Determine the [x, y] coordinate at the center of the cell enclosing the given text.  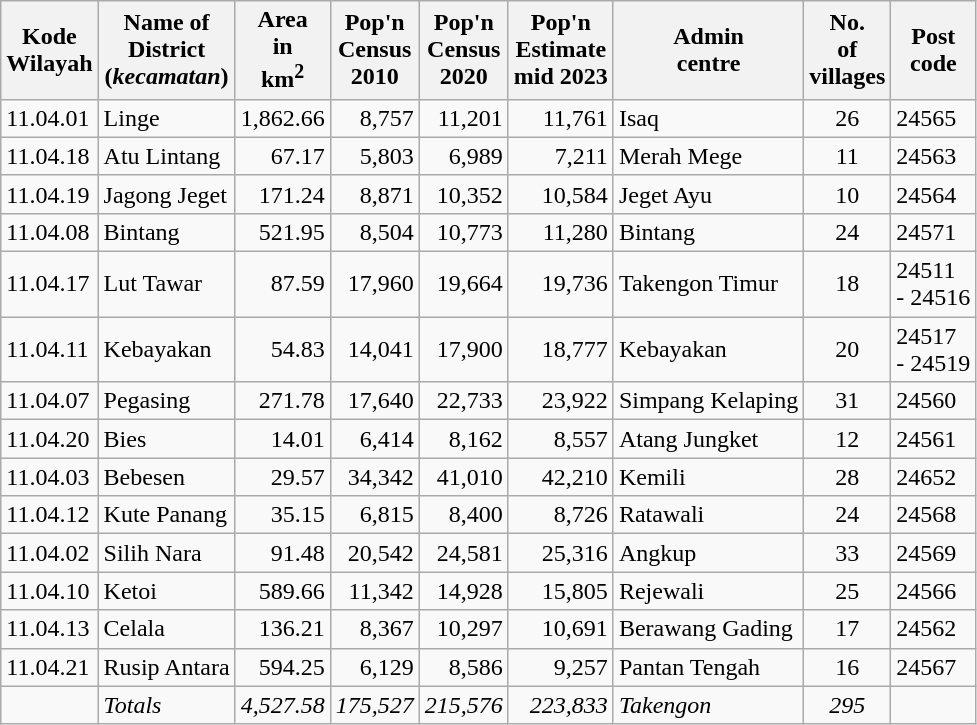
11 [848, 156]
Kemili [708, 477]
11.04.17 [50, 284]
14,041 [374, 350]
15,805 [560, 591]
22,733 [464, 401]
8,162 [464, 439]
Admin centre [708, 50]
17,900 [464, 350]
18,777 [560, 350]
No. ofvillages [848, 50]
18 [848, 284]
Silih Nara [166, 553]
11.04.10 [50, 591]
11.04.03 [50, 477]
24561 [934, 439]
11.04.20 [50, 439]
8,400 [464, 515]
Lut Tawar [166, 284]
35.15 [282, 515]
Jeget Ayu [708, 194]
41,010 [464, 477]
Merah Mege [708, 156]
Pop'nEstimatemid 2023 [560, 50]
8,871 [374, 194]
10,352 [464, 194]
19,664 [464, 284]
24563 [934, 156]
11,201 [464, 118]
33 [848, 553]
10,773 [464, 232]
Pop'nCensus2020 [464, 50]
24517- 24519 [934, 350]
24566 [934, 591]
8,586 [464, 667]
8,504 [374, 232]
KodeWilayah [50, 50]
16 [848, 667]
215,576 [464, 705]
271.78 [282, 401]
24568 [934, 515]
11.04.11 [50, 350]
Area in km2 [282, 50]
Isaq [708, 118]
24571 [934, 232]
24511- 24516 [934, 284]
20 [848, 350]
Linge [166, 118]
175,527 [374, 705]
91.48 [282, 553]
87.59 [282, 284]
29.57 [282, 477]
14.01 [282, 439]
24560 [934, 401]
1,862.66 [282, 118]
Pop'nCensus2010 [374, 50]
11.04.13 [50, 629]
Atang Jungket [708, 439]
24565 [934, 118]
Pantan Tengah [708, 667]
34,342 [374, 477]
Postcode [934, 50]
8,726 [560, 515]
295 [848, 705]
11.04.12 [50, 515]
Simpang Kelaping [708, 401]
Name ofDistrict(kecamatan) [166, 50]
Atu Lintang [166, 156]
521.95 [282, 232]
Celala [166, 629]
8,367 [374, 629]
23,922 [560, 401]
Berawang Gading [708, 629]
11.04.08 [50, 232]
24564 [934, 194]
6,815 [374, 515]
31 [848, 401]
19,736 [560, 284]
24567 [934, 667]
Pegasing [166, 401]
54.83 [282, 350]
42,210 [560, 477]
Angkup [708, 553]
11.04.19 [50, 194]
17,640 [374, 401]
6,129 [374, 667]
26 [848, 118]
7,211 [560, 156]
67.17 [282, 156]
223,833 [560, 705]
11,280 [560, 232]
11,761 [560, 118]
589.66 [282, 591]
Takengon Timur [708, 284]
11.04.21 [50, 667]
6,414 [374, 439]
28 [848, 477]
17,960 [374, 284]
24,581 [464, 553]
8,557 [560, 439]
25,316 [560, 553]
11.04.18 [50, 156]
10,691 [560, 629]
14,928 [464, 591]
9,257 [560, 667]
4,527.58 [282, 705]
Rusip Antara [166, 667]
20,542 [374, 553]
136.21 [282, 629]
Ratawali [708, 515]
11,342 [374, 591]
10,297 [464, 629]
Kute Panang [166, 515]
8,757 [374, 118]
24562 [934, 629]
10 [848, 194]
12 [848, 439]
11.04.01 [50, 118]
171.24 [282, 194]
10,584 [560, 194]
Jagong Jeget [166, 194]
Bies [166, 439]
11.04.07 [50, 401]
Ketoi [166, 591]
Bebesen [166, 477]
Takengon [708, 705]
Rejewali [708, 591]
Totals [166, 705]
17 [848, 629]
594.25 [282, 667]
5,803 [374, 156]
6,989 [464, 156]
24569 [934, 553]
24652 [934, 477]
25 [848, 591]
11.04.02 [50, 553]
